Extract the [X, Y] coordinate from the center of the cell holding the provided text.  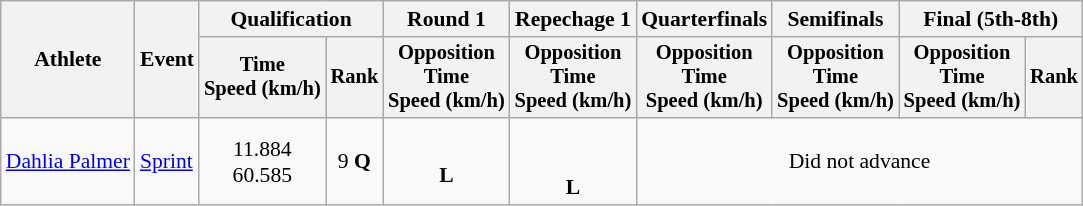
Qualification [291, 19]
Quarterfinals [704, 19]
Semifinals [836, 19]
Did not advance [860, 162]
Dahlia Palmer [68, 162]
9 Q [355, 162]
Event [167, 60]
Round 1 [446, 19]
Athlete [68, 60]
Sprint [167, 162]
Final (5th-8th) [991, 19]
11.88460.585 [262, 162]
Repechage 1 [574, 19]
TimeSpeed (km/h) [262, 78]
